Find where the given text appears and provide that cell's center as (x, y) coordinate. 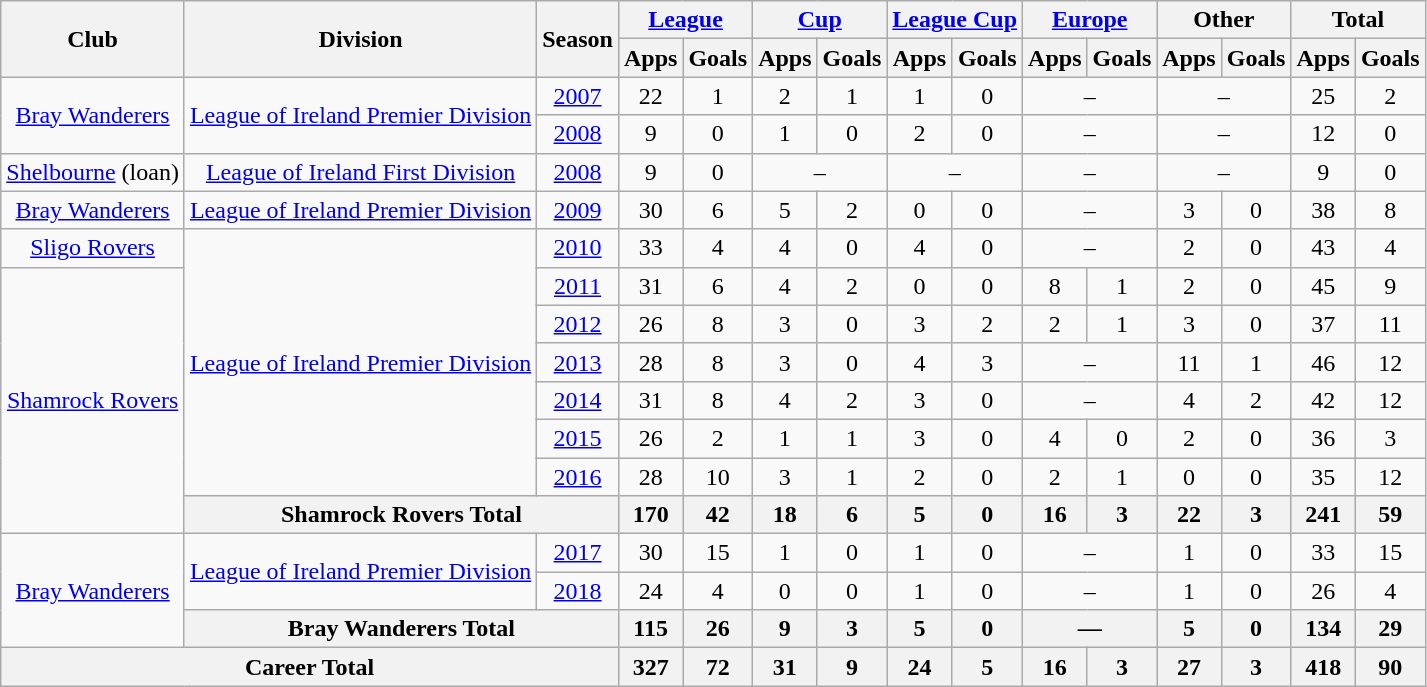
43 (1323, 248)
2016 (578, 477)
115 (650, 629)
— (1090, 629)
Cup (820, 20)
League Cup (955, 20)
Total (1358, 20)
Club (93, 39)
Shelbourne (loan) (93, 172)
2017 (578, 553)
Sligo Rovers (93, 248)
45 (1323, 286)
10 (718, 477)
2013 (578, 362)
Europe (1090, 20)
2011 (578, 286)
36 (1323, 438)
38 (1323, 210)
Division (360, 39)
2014 (578, 400)
Shamrock Rovers (93, 400)
134 (1323, 629)
2009 (578, 210)
46 (1323, 362)
2012 (578, 324)
25 (1323, 96)
Shamrock Rovers Total (401, 515)
2015 (578, 438)
2007 (578, 96)
2010 (578, 248)
League of Ireland First Division (360, 172)
72 (718, 667)
90 (1390, 667)
170 (650, 515)
Bray Wanderers Total (401, 629)
2018 (578, 591)
27 (1189, 667)
327 (650, 667)
18 (785, 515)
59 (1390, 515)
League (685, 20)
418 (1323, 667)
Season (578, 39)
Other (1224, 20)
29 (1390, 629)
241 (1323, 515)
37 (1323, 324)
35 (1323, 477)
Career Total (310, 667)
